Output the (X, Y) coordinate of the center of the cell containing the given text.  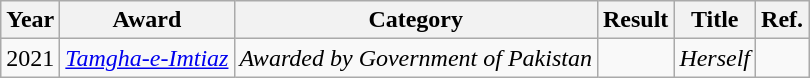
Title (715, 20)
Tamgha-e-Imtiaz (147, 58)
Herself (715, 58)
2021 (30, 58)
Award (147, 20)
Year (30, 20)
Category (416, 20)
Ref. (782, 20)
Awarded by Government of Pakistan (416, 58)
Result (635, 20)
